Pinpoint the cell where the given text exists, returning its [x, y] midpoint coordinate. 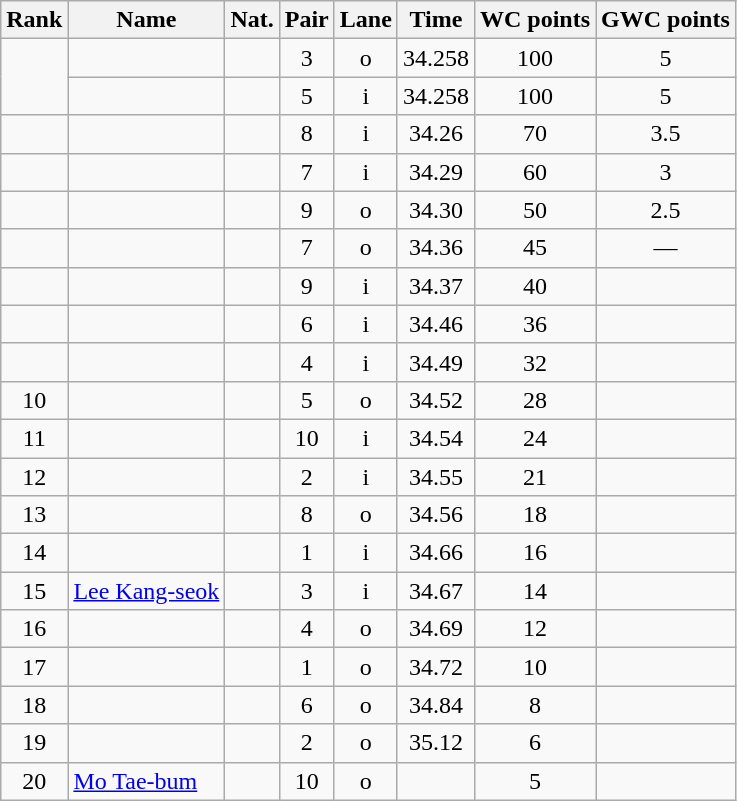
Lane [366, 20]
Rank [34, 20]
Lee Kang-seok [146, 591]
Name [146, 20]
50 [534, 210]
35.12 [436, 743]
20 [34, 781]
34.69 [436, 629]
60 [534, 172]
34.46 [436, 324]
34.26 [436, 134]
34.66 [436, 553]
40 [534, 286]
28 [534, 400]
3.5 [666, 134]
32 [534, 362]
36 [534, 324]
GWC points [666, 20]
34.29 [436, 172]
34.67 [436, 591]
24 [534, 438]
34.30 [436, 210]
34.37 [436, 286]
34.54 [436, 438]
45 [534, 248]
34.55 [436, 477]
34.72 [436, 667]
WC points [534, 20]
34.52 [436, 400]
2.5 [666, 210]
34.84 [436, 705]
34.56 [436, 515]
70 [534, 134]
34.49 [436, 362]
34.36 [436, 248]
Mo Tae-bum [146, 781]
19 [34, 743]
11 [34, 438]
17 [34, 667]
21 [534, 477]
13 [34, 515]
Time [436, 20]
15 [34, 591]
— [666, 248]
Nat. [252, 20]
Pair [306, 20]
